Scan for the cell matching the given text and deliver its (x, y) coordinate at center. 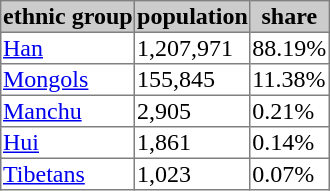
2,905 (192, 111)
ethnic group (68, 17)
Hui (68, 143)
Tibetans (68, 174)
population (192, 17)
1,023 (192, 174)
share (289, 17)
1,861 (192, 143)
155,845 (192, 80)
0.14% (289, 143)
0.07% (289, 174)
11.38% (289, 80)
Han (68, 48)
Mongols (68, 80)
Manchu (68, 111)
1,207,971 (192, 48)
88.19% (289, 48)
0.21% (289, 111)
